Return [X, Y] of the center of cell containing provided text 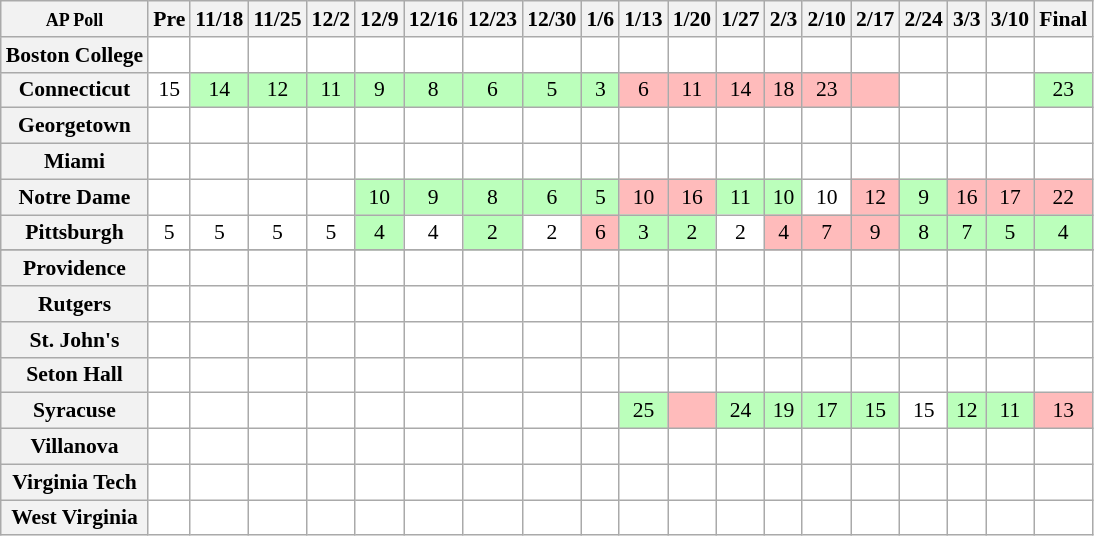
Notre Dame [74, 197]
2/10 [826, 19]
24 [740, 411]
19 [784, 411]
West Virginia [74, 518]
Pre [169, 19]
18 [784, 90]
11/25 [277, 19]
12/16 [434, 19]
2/17 [876, 19]
AP Poll [74, 19]
13 [1063, 411]
1/27 [740, 19]
Providence [74, 269]
3/3 [967, 19]
Villanova [74, 447]
Seton Hall [74, 375]
Rutgers [74, 304]
Miami [74, 162]
Syracuse [74, 411]
Pittsburgh [74, 233]
1/13 [644, 19]
St. John's [74, 340]
12/30 [552, 19]
25 [644, 411]
1/20 [692, 19]
3/10 [1010, 19]
Final [1063, 19]
22 [1063, 197]
Georgetown [74, 126]
2/3 [784, 19]
12/9 [380, 19]
1/6 [600, 19]
Boston College [74, 55]
12/2 [332, 19]
11/18 [219, 19]
2/24 [924, 19]
Virginia Tech [74, 482]
Connecticut [74, 90]
12/23 [492, 19]
